Search for the cell housing the specified text and yield its (x, y) center coordinate. 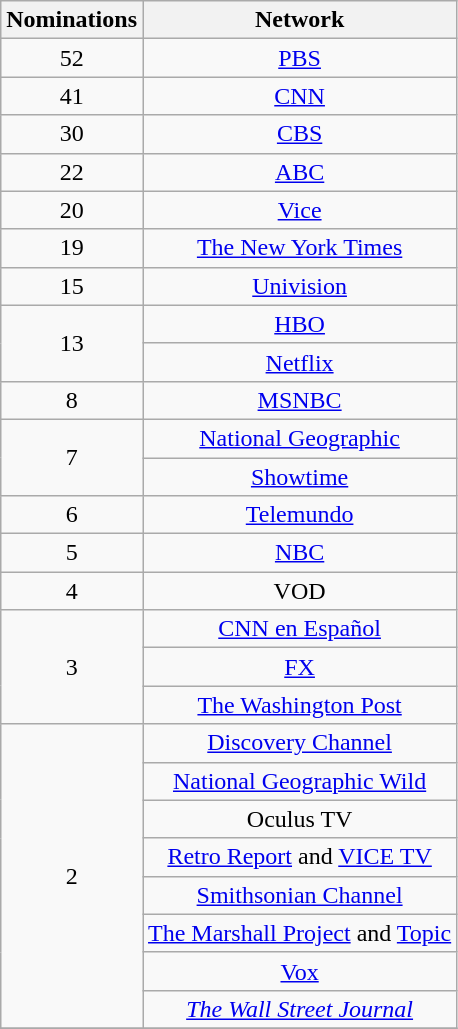
HBO (299, 324)
15 (72, 286)
Nominations (72, 20)
CBS (299, 134)
FX (299, 667)
Showtime (299, 477)
National Geographic (299, 438)
Vox (299, 971)
41 (72, 96)
13 (72, 343)
2 (72, 876)
Network (299, 20)
5 (72, 553)
19 (72, 248)
Telemundo (299, 515)
National Geographic Wild (299, 781)
NBC (299, 553)
The Marshall Project and Topic (299, 933)
20 (72, 210)
MSNBC (299, 400)
Univision (299, 286)
Oculus TV (299, 819)
30 (72, 134)
VOD (299, 591)
3 (72, 667)
Vice (299, 210)
CNN (299, 96)
PBS (299, 58)
4 (72, 591)
22 (72, 172)
ABC (299, 172)
The Washington Post (299, 705)
Smithsonian Channel (299, 895)
Discovery Channel (299, 743)
7 (72, 457)
The New York Times (299, 248)
The Wall Street Journal (299, 1009)
Retro Report and VICE TV (299, 857)
52 (72, 58)
8 (72, 400)
6 (72, 515)
CNN en Español (299, 629)
Netflix (299, 362)
